Search for the cell housing the specified text and yield its (x, y) center coordinate. 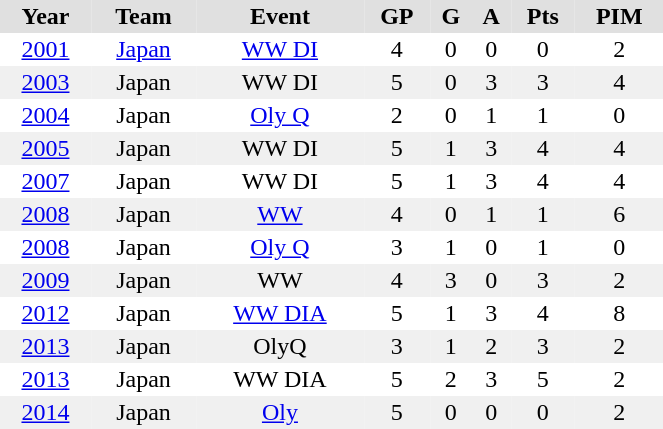
2003 (46, 82)
Oly (280, 412)
Event (280, 16)
2009 (46, 280)
2012 (46, 314)
Pts (543, 16)
2001 (46, 50)
G (451, 16)
GP (397, 16)
OlyQ (280, 346)
2004 (46, 116)
Team (144, 16)
Year (46, 16)
2005 (46, 148)
2007 (46, 182)
A (492, 16)
2014 (46, 412)
